Provide the [X, Y] coordinate of the cell's center where the given text is located.  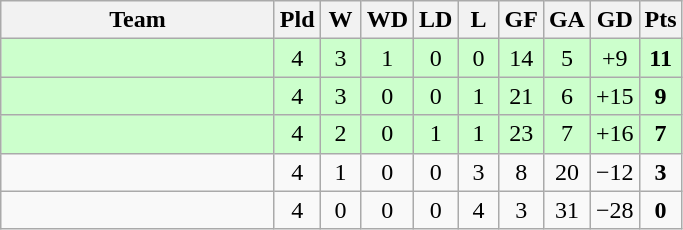
Team [138, 20]
2 [340, 134]
GA [566, 20]
21 [521, 96]
Pld [297, 20]
8 [521, 172]
+15 [614, 96]
20 [566, 172]
−28 [614, 210]
WD [387, 20]
GD [614, 20]
11 [660, 58]
LD [436, 20]
5 [566, 58]
9 [660, 96]
31 [566, 210]
23 [521, 134]
−12 [614, 172]
6 [566, 96]
+16 [614, 134]
GF [521, 20]
L [478, 20]
Pts [660, 20]
+9 [614, 58]
W [340, 20]
14 [521, 58]
